Capture the cell that displays the provided text and extract its (X, Y) central coordinate. 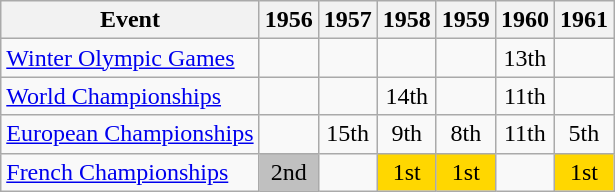
5th (584, 134)
Winter Olympic Games (130, 58)
French Championships (130, 172)
2nd (288, 172)
1960 (524, 20)
14th (406, 96)
13th (524, 58)
1956 (288, 20)
European Championships (130, 134)
15th (348, 134)
World Championships (130, 96)
1959 (466, 20)
1958 (406, 20)
Event (130, 20)
1961 (584, 20)
9th (406, 134)
8th (466, 134)
1957 (348, 20)
